Determine the (X, Y) coordinate at the center of the cell enclosing the given text.  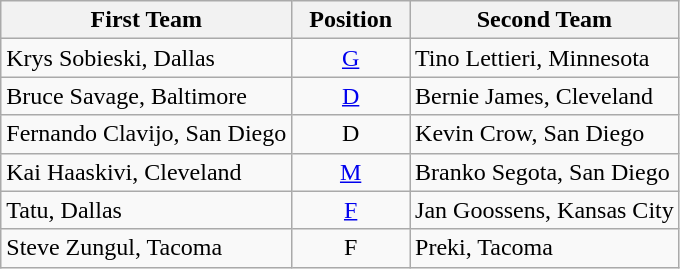
Kevin Crow, San Diego (545, 134)
Tatu, Dallas (146, 210)
M (351, 172)
Second Team (545, 20)
Preki, Tacoma (545, 248)
Bruce Savage, Baltimore (146, 96)
G (351, 58)
Krys Sobieski, Dallas (146, 58)
Steve Zungul, Tacoma (146, 248)
Fernando Clavijo, San Diego (146, 134)
Kai Haaskivi, Cleveland (146, 172)
Position (351, 20)
Jan Goossens, Kansas City (545, 210)
Branko Segota, San Diego (545, 172)
First Team (146, 20)
Tino Lettieri, Minnesota (545, 58)
Bernie James, Cleveland (545, 96)
